Search for the cell housing the specified text and yield its (x, y) center coordinate. 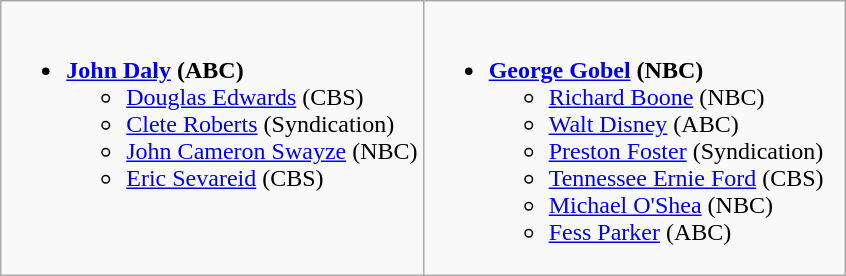
John Daly (ABC)Douglas Edwards (CBS)Clete Roberts (Syndication)John Cameron Swayze (NBC)Eric Sevareid (CBS) (212, 138)
George Gobel (NBC)Richard Boone (NBC)Walt Disney (ABC)Preston Foster (Syndication)Tennessee Ernie Ford (CBS)Michael O'Shea (NBC)Fess Parker (ABC) (634, 138)
